From the cell containing the given text, extract its center point as (X, Y) coordinate. 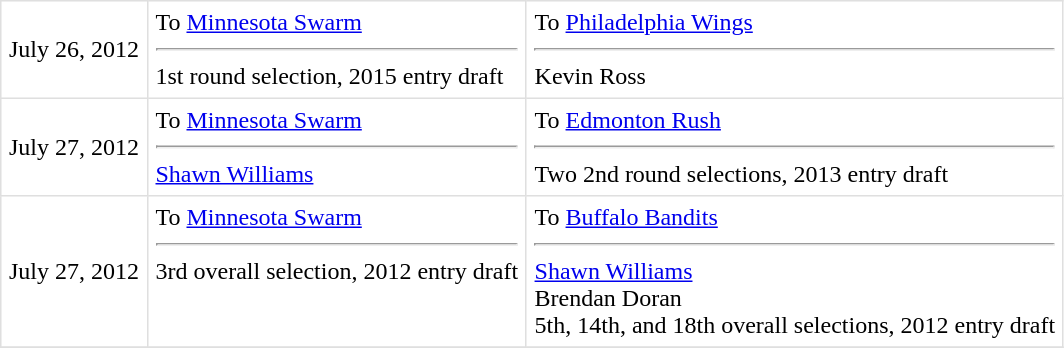
To Minnesota Swarm1st round selection, 2015 entry draft (336, 50)
To Philadelphia WingsKevin Ross (794, 50)
To Minnesota Swarm3rd overall selection, 2012 entry draft (336, 272)
To Buffalo BanditsShawn WilliamsBrendan Doran5th, 14th, and 18th overall selections, 2012 entry draft (794, 272)
July 26, 2012 (74, 50)
To Edmonton RushTwo 2nd round selections, 2013 entry draft (794, 147)
To Minnesota SwarmShawn Williams (336, 147)
